Output the (x, y) coordinate of the center of the cell containing the given text.  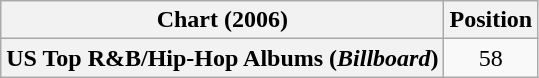
Position (491, 20)
US Top R&B/Hip-Hop Albums (Billboard) (222, 58)
Chart (2006) (222, 20)
58 (491, 58)
